Determine the [X, Y] coordinate at the center of the cell enclosing the given text.  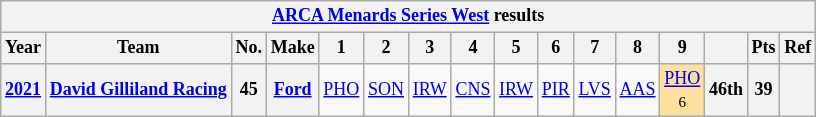
2 [386, 48]
9 [682, 48]
PIR [556, 90]
SON [386, 90]
Ref [798, 48]
Ford [292, 90]
7 [594, 48]
ARCA Menards Series West results [408, 16]
Make [292, 48]
PHO6 [682, 90]
39 [764, 90]
3 [430, 48]
6 [556, 48]
PHO [342, 90]
CNS [473, 90]
No. [248, 48]
LVS [594, 90]
Pts [764, 48]
46th [726, 90]
2021 [24, 90]
David Gilliland Racing [138, 90]
Year [24, 48]
4 [473, 48]
Team [138, 48]
8 [638, 48]
5 [516, 48]
AAS [638, 90]
45 [248, 90]
1 [342, 48]
